For the text-containing cell, return its midpoint in [X, Y] coordinate format. 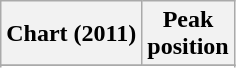
Chart (2011) [72, 34]
Peakposition [188, 34]
